Scan for the cell matching the given text and deliver its [X, Y] coordinate at center. 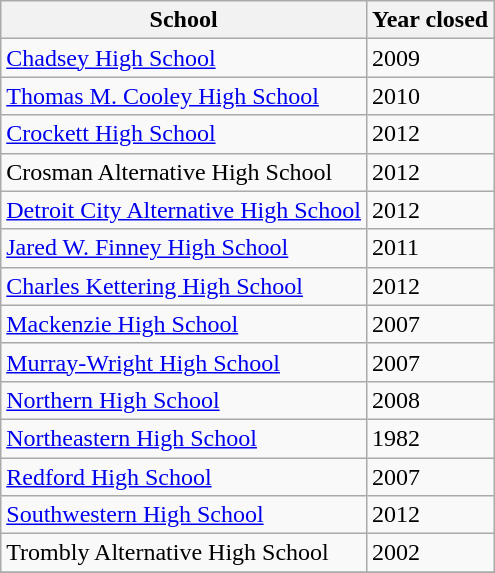
2010 [430, 96]
Mackenzie High School [184, 324]
Detroit City Alternative High School [184, 210]
Year closed [430, 20]
Charles Kettering High School [184, 286]
Southwestern High School [184, 515]
2011 [430, 248]
Northeastern High School [184, 438]
Crockett High School [184, 134]
Northern High School [184, 400]
2002 [430, 553]
Jared W. Finney High School [184, 248]
Murray-Wright High School [184, 362]
2009 [430, 58]
Redford High School [184, 477]
School [184, 20]
Trombly Alternative High School [184, 553]
Thomas M. Cooley High School [184, 96]
Chadsey High School [184, 58]
1982 [430, 438]
2008 [430, 400]
Crosman Alternative High School [184, 172]
